Find where the given text appears and provide that cell's center as (X, Y) coordinate. 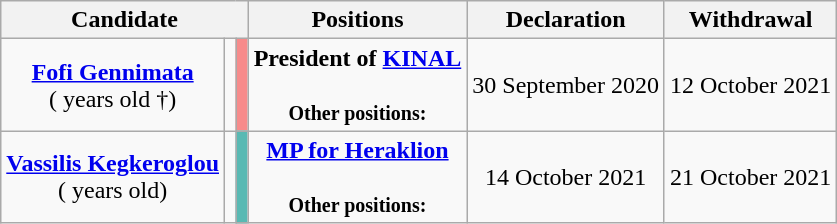
Declaration (566, 20)
12 October 2021 (750, 85)
President of KINALOther positions: (358, 85)
Vassilis Kegkeroglou( years old) (113, 177)
21 October 2021 (750, 177)
Withdrawal (750, 20)
MP for HeraklionOther positions: (358, 177)
14 October 2021 (566, 177)
Candidate (124, 20)
30 September 2020 (566, 85)
Positions (358, 20)
Fofi Gennimata( years old †) (113, 85)
